Scan for the cell matching the given text and deliver its (x, y) coordinate at center. 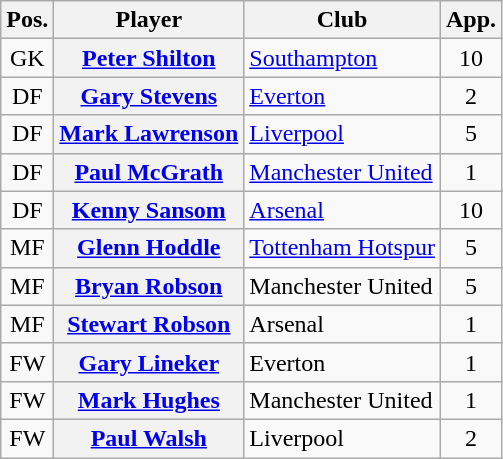
App. (470, 20)
Mark Hughes (149, 400)
Club (342, 20)
Gary Lineker (149, 362)
Player (149, 20)
Paul McGrath (149, 172)
Bryan Robson (149, 286)
Gary Stevens (149, 96)
Peter Shilton (149, 58)
Pos. (28, 20)
Glenn Hoddle (149, 248)
GK (28, 58)
Southampton (342, 58)
Paul Walsh (149, 438)
Stewart Robson (149, 324)
Kenny Sansom (149, 210)
Tottenham Hotspur (342, 248)
Mark Lawrenson (149, 134)
